Scan for the cell matching the given text and deliver its (X, Y) coordinate at center. 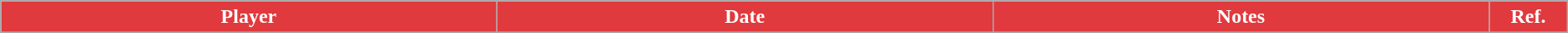
Player (249, 17)
Date (745, 17)
Ref. (1529, 17)
Notes (1240, 17)
